From the cell containing the given text, extract its center point as (x, y) coordinate. 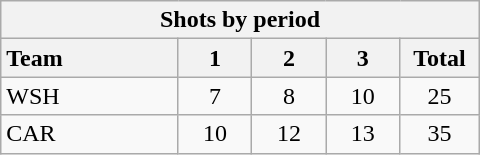
Shots by period (240, 20)
12 (289, 134)
2 (289, 58)
3 (363, 58)
1 (215, 58)
8 (289, 96)
35 (440, 134)
WSH (90, 96)
CAR (90, 134)
25 (440, 96)
Team (90, 58)
Total (440, 58)
7 (215, 96)
13 (363, 134)
